From the cell containing the given text, extract its center point as (X, Y) coordinate. 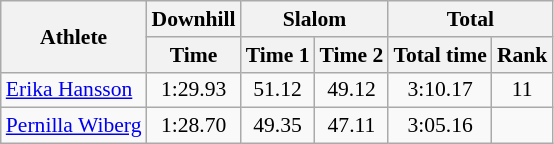
Slalom (315, 19)
3:10.17 (440, 90)
47.11 (352, 126)
51.12 (278, 90)
Total (470, 19)
Time 1 (278, 55)
49.35 (278, 126)
Athlete (74, 36)
1:28.70 (194, 126)
3:05.16 (440, 126)
Downhill (194, 19)
Rank (522, 55)
Erika Hansson (74, 90)
49.12 (352, 90)
1:29.93 (194, 90)
11 (522, 90)
Time 2 (352, 55)
Time (194, 55)
Total time (440, 55)
Pernilla Wiberg (74, 126)
